Provide the [x, y] coordinate of the cell's center where the given text is located.  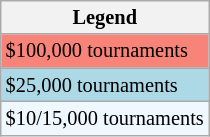
$25,000 tournaments [105, 85]
$100,000 tournaments [105, 51]
$10/15,000 tournaments [105, 118]
Legend [105, 17]
